Find where the given text appears and provide that cell's center as [X, Y] coordinate. 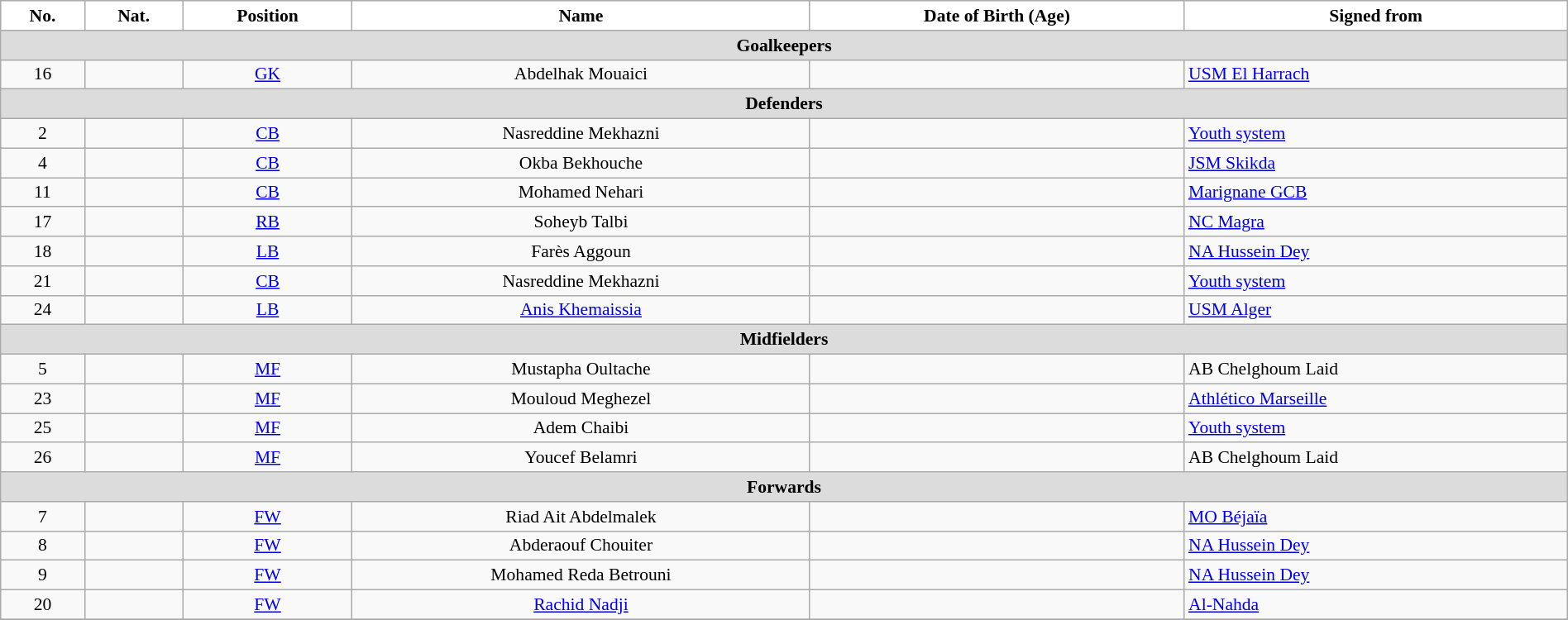
Goalkeepers [784, 45]
21 [43, 281]
Mohamed Nehari [581, 193]
RB [268, 222]
Athlético Marseille [1376, 398]
5 [43, 370]
Defenders [784, 104]
GK [268, 74]
Riad Ait Abdelmalek [581, 517]
Signed from [1376, 16]
24 [43, 310]
Mustapha Oultache [581, 370]
18 [43, 251]
No. [43, 16]
MO Béjaïa [1376, 517]
Name [581, 16]
Midfielders [784, 340]
Forwards [784, 487]
Mouloud Meghezel [581, 398]
USM El Harrach [1376, 74]
20 [43, 605]
Rachid Nadji [581, 605]
Soheyb Talbi [581, 222]
Abdelhak Mouaici [581, 74]
25 [43, 428]
Al-Nahda [1376, 605]
7 [43, 517]
NC Magra [1376, 222]
17 [43, 222]
USM Alger [1376, 310]
Farès Aggoun [581, 251]
16 [43, 74]
Mohamed Reda Betrouni [581, 575]
2 [43, 134]
Position [268, 16]
4 [43, 163]
Okba Bekhouche [581, 163]
26 [43, 458]
Marignane GCB [1376, 193]
11 [43, 193]
Adem Chaibi [581, 428]
Youcef Belamri [581, 458]
Date of Birth (Age) [997, 16]
JSM Skikda [1376, 163]
Abderaouf Chouiter [581, 546]
9 [43, 575]
Anis Khemaissia [581, 310]
23 [43, 398]
8 [43, 546]
Nat. [134, 16]
